Locate the cell with the specified text and output its [x, y] center coordinate. 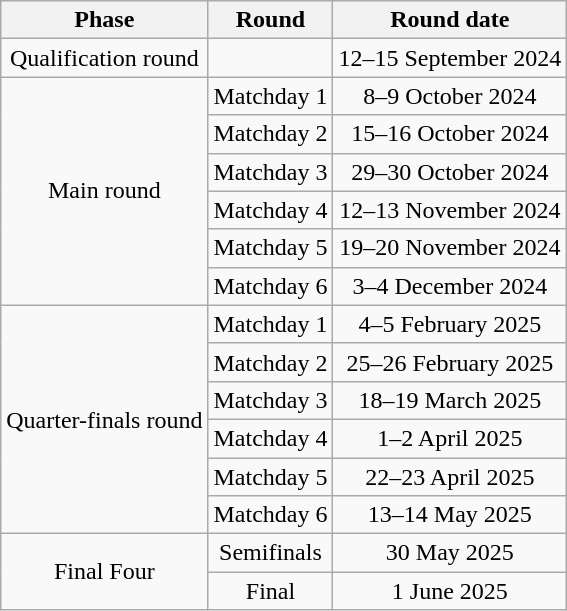
25–26 February 2025 [450, 362]
Semifinals [270, 553]
22–23 April 2025 [450, 477]
3–4 December 2024 [450, 286]
Main round [104, 191]
Round date [450, 20]
13–14 May 2025 [450, 515]
1–2 April 2025 [450, 438]
Phase [104, 20]
12–13 November 2024 [450, 210]
8–9 October 2024 [450, 96]
Quarter-finals round [104, 419]
4–5 February 2025 [450, 324]
29–30 October 2024 [450, 172]
1 June 2025 [450, 591]
Round [270, 20]
18–19 March 2025 [450, 400]
Final [270, 591]
Qualification round [104, 58]
12–15 September 2024 [450, 58]
30 May 2025 [450, 553]
19–20 November 2024 [450, 248]
15–16 October 2024 [450, 134]
Final Four [104, 572]
